Locate the cell with the specified text and output its (X, Y) center coordinate. 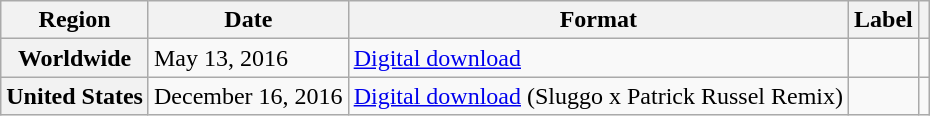
Digital download (Sluggo x Patrick Russel Remix) (598, 96)
Label (884, 20)
December 16, 2016 (248, 96)
Digital download (598, 58)
Region (75, 20)
Date (248, 20)
Format (598, 20)
United States (75, 96)
Worldwide (75, 58)
May 13, 2016 (248, 58)
